Return (x, y) of the center of cell containing provided text 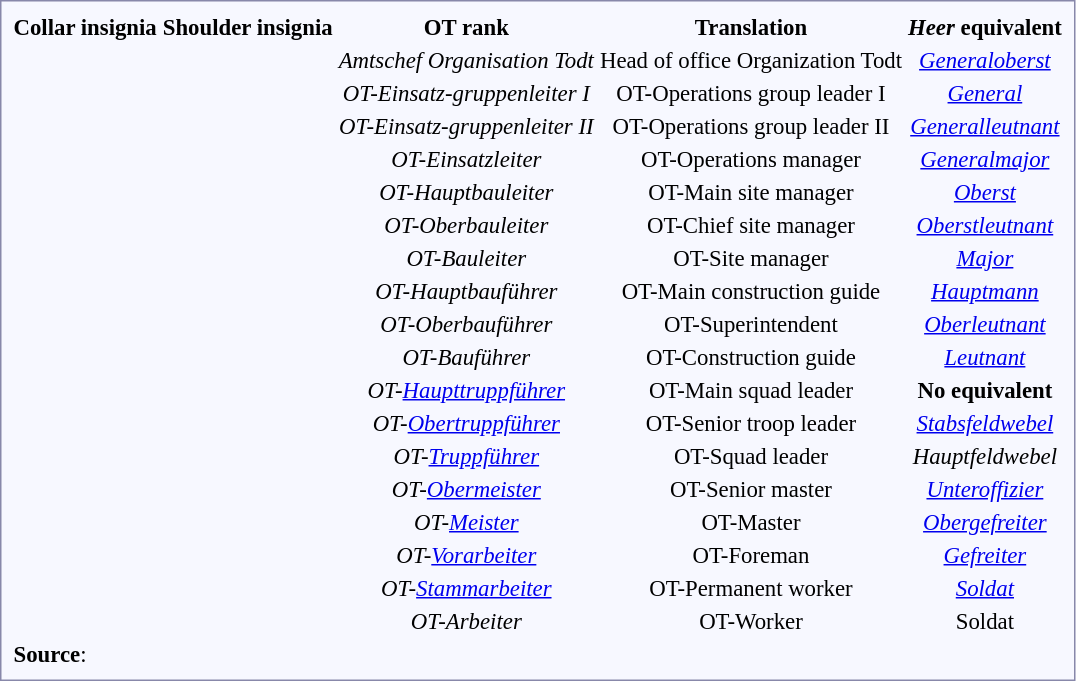
OT-Haupttruppführer (466, 390)
OT-Senior troop leader (750, 423)
Oberstleutnant (984, 225)
OT-Squad leader (750, 456)
OT-Hauptbauleiter (466, 192)
Generalmajor (984, 159)
OT-Meister (466, 522)
OT rank (466, 27)
Head of office Organization Todt (750, 60)
Oberst (984, 192)
Generalleutnant (984, 126)
OT-Main construction guide (750, 291)
Shoulder insignia (248, 27)
Stabsfeldwebel (984, 423)
OT-Bauleiter (466, 258)
Major (984, 258)
Collar insignia (85, 27)
OT-Master (750, 522)
OT-Obertruppführer (466, 423)
OT-Truppführer (466, 456)
OT-Operations group leader II (750, 126)
OT-Foreman (750, 555)
OT-Einsatz-gruppenleiter I (466, 93)
OT-Chief site manager (750, 225)
General (984, 93)
OT-Einsatzleiter (466, 159)
OT-Obermeister (466, 489)
OT-Operations manager (750, 159)
Translation (750, 27)
OT-Vorarbeiter (466, 555)
OT-Main squad leader (750, 390)
Unteroffizier (984, 489)
OT-Senior master (750, 489)
Amtschef Organisation Todt (466, 60)
Generaloberst (984, 60)
OT-Stammarbeiter (466, 588)
Gefreiter (984, 555)
OT-Permanent worker (750, 588)
OT-Main site manager (750, 192)
Heer equivalent (984, 27)
OT-Site manager (750, 258)
Hauptmann (984, 291)
OT-Superintendent (750, 324)
No equivalent (984, 390)
OT-Worker (750, 621)
Source: (173, 654)
OT-Bauführer (466, 357)
Leutnant (984, 357)
Obergefreiter (984, 522)
OT-Einsatz-gruppenleiter II (466, 126)
Oberleutnant (984, 324)
OT-Hauptbauführer (466, 291)
OT-Construction guide (750, 357)
Hauptfeldwebel (984, 456)
OT-Operations group leader I (750, 93)
OT-Oberbauführer (466, 324)
OT-Arbeiter (466, 621)
OT-Oberbauleiter (466, 225)
